From the cell containing the given text, extract its center point as (x, y) coordinate. 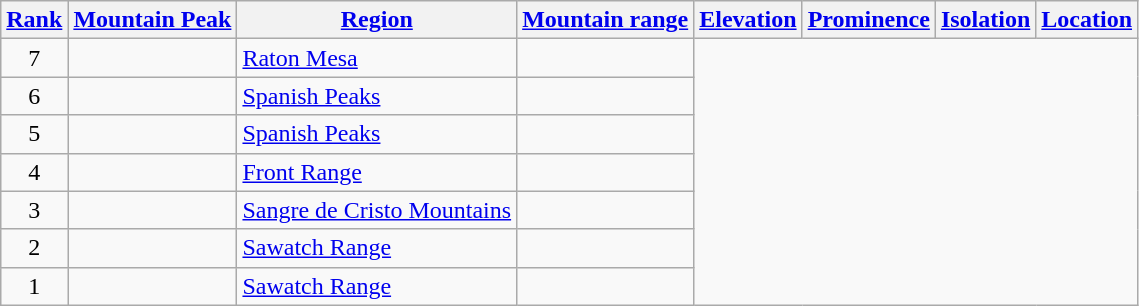
Prominence (868, 20)
Sangre de Cristo Mountains (377, 210)
6 (34, 96)
7 (34, 58)
Elevation (748, 20)
Region (377, 20)
Mountain Peak (152, 20)
Location (1087, 20)
4 (34, 172)
Isolation (985, 20)
2 (34, 248)
Front Range (377, 172)
5 (34, 134)
3 (34, 210)
Raton Mesa (377, 58)
1 (34, 286)
Mountain range (606, 20)
Rank (34, 20)
